Pinpoint the cell where the given text exists, returning its (X, Y) midpoint coordinate. 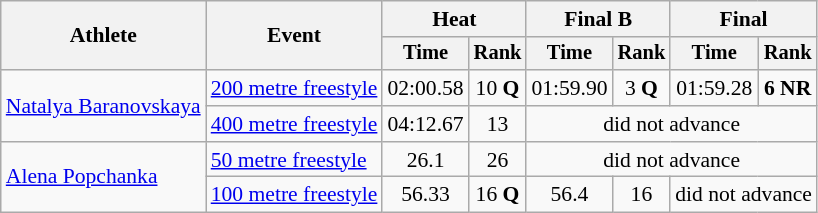
16 (642, 195)
Final B (598, 19)
Alena Popchanka (104, 178)
Event (294, 36)
Heat (454, 19)
26 (498, 160)
Athlete (104, 36)
50 metre freestyle (294, 160)
Final (744, 19)
04:12.67 (425, 124)
Natalya Baranovskaya (104, 106)
01:59.90 (569, 88)
02:00.58 (425, 88)
26.1 (425, 160)
3 Q (642, 88)
200 metre freestyle (294, 88)
01:59.28 (714, 88)
16 Q (498, 195)
56.33 (425, 195)
100 metre freestyle (294, 195)
6 NR (788, 88)
400 metre freestyle (294, 124)
56.4 (569, 195)
10 Q (498, 88)
13 (498, 124)
